Locate the cell with the specified text and output its (X, Y) center coordinate. 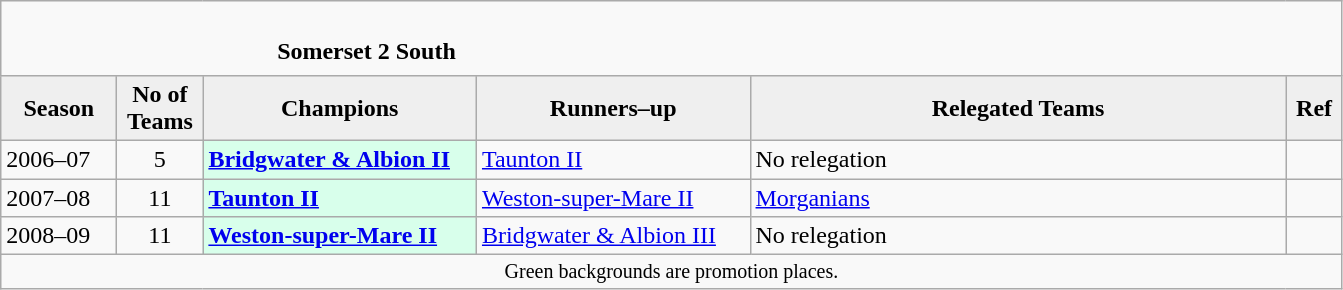
Season (59, 108)
Ref (1314, 108)
5 (160, 159)
2006–07 (59, 159)
Bridgwater & Albion III (613, 236)
2007–08 (59, 197)
Bridgwater & Albion II (340, 159)
No of Teams (160, 108)
Relegated Teams (1018, 108)
Green backgrounds are promotion places. (672, 272)
Morganians (1018, 197)
Champions (340, 108)
2008–09 (59, 236)
Runners–up (613, 108)
